From the cell containing the given text, extract its center point as [x, y] coordinate. 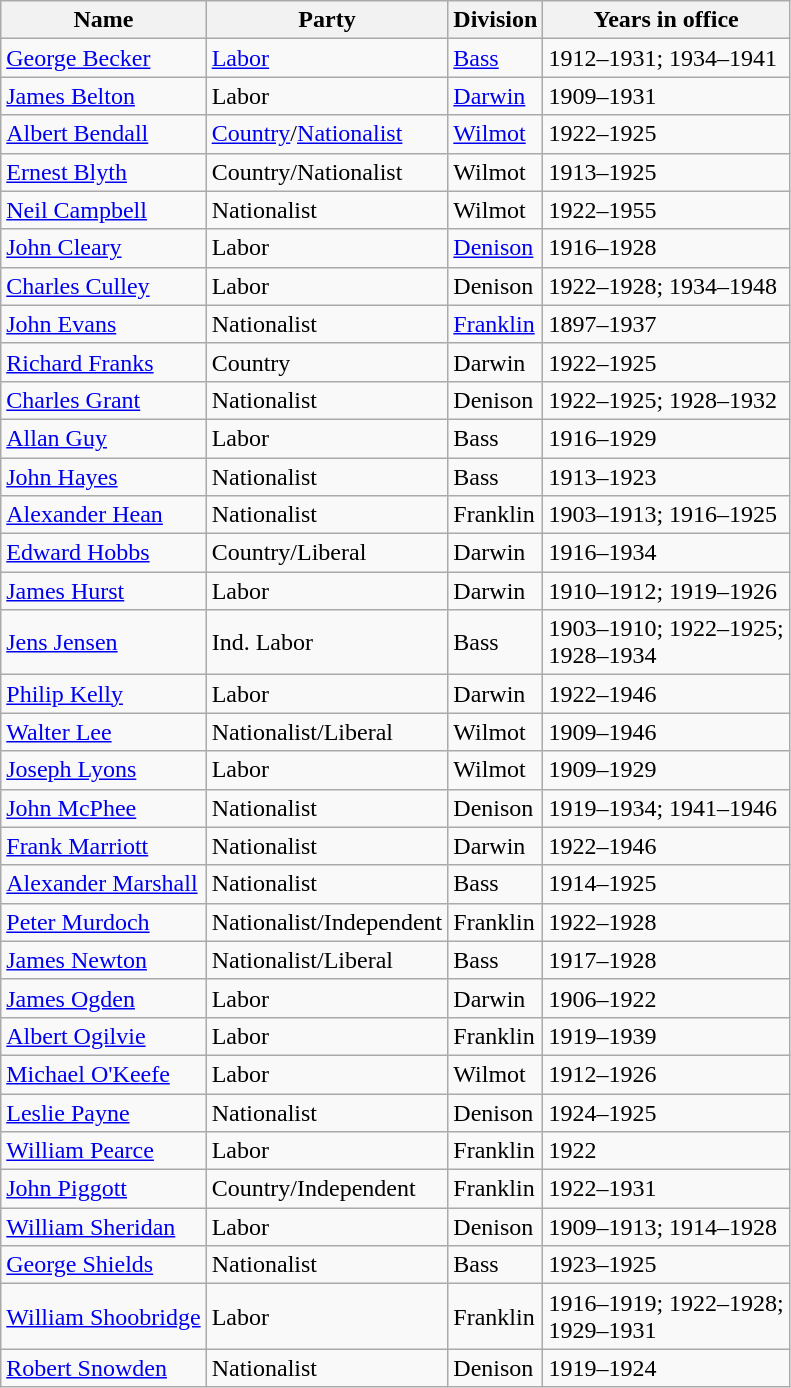
1903–1913; 1916–1925 [666, 515]
Division [496, 20]
Years in office [666, 20]
Neil Campbell [104, 210]
Robert Snowden [104, 1368]
1916–1928 [666, 248]
1906–1922 [666, 998]
1914–1925 [666, 884]
1909–1931 [666, 96]
Walter Lee [104, 732]
Nationalist/Independent [327, 922]
1919–1924 [666, 1368]
1919–1939 [666, 1036]
Edward Hobbs [104, 553]
George Becker [104, 58]
Ernest Blyth [104, 172]
1919–1934; 1941–1946 [666, 808]
Jens Jensen [104, 642]
1909–1913; 1914–1928 [666, 1227]
Country/Independent [327, 1189]
Frank Marriott [104, 846]
1917–1928 [666, 960]
James Hurst [104, 591]
1913–1925 [666, 172]
Albert Bendall [104, 134]
Allan Guy [104, 438]
Philip Kelly [104, 694]
1916–1934 [666, 553]
1912–1931; 1934–1941 [666, 58]
1913–1923 [666, 477]
Charles Grant [104, 400]
1910–1912; 1919–1926 [666, 591]
Michael O'Keefe [104, 1074]
Alexander Marshall [104, 884]
George Shields [104, 1265]
Alexander Hean [104, 515]
Charles Culley [104, 286]
Country/Liberal [327, 553]
James Newton [104, 960]
1916–1919; 1922–1928;1929–1931 [666, 1316]
1922–1955 [666, 210]
John Evans [104, 324]
1912–1926 [666, 1074]
John Hayes [104, 477]
1922 [666, 1151]
James Belton [104, 96]
1923–1925 [666, 1265]
James Ogden [104, 998]
John Cleary [104, 248]
Joseph Lyons [104, 770]
John McPhee [104, 808]
Richard Franks [104, 362]
1903–1910; 1922–1925;1928–1934 [666, 642]
William Sheridan [104, 1227]
1922–1925; 1928–1932 [666, 400]
1916–1929 [666, 438]
Leslie Payne [104, 1113]
1922–1928; 1934–1948 [666, 286]
Country [327, 362]
Albert Ogilvie [104, 1036]
William Pearce [104, 1151]
1922–1928 [666, 922]
Party [327, 20]
William Shoobridge [104, 1316]
1909–1946 [666, 732]
John Piggott [104, 1189]
Ind. Labor [327, 642]
Name [104, 20]
1897–1937 [666, 324]
Peter Murdoch [104, 922]
1909–1929 [666, 770]
1924–1925 [666, 1113]
1922–1931 [666, 1189]
